Provide the (x, y) coordinate of the cell's center where the given text is located.  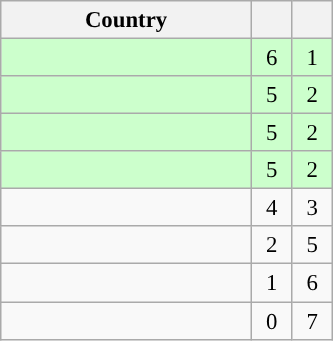
3 (312, 208)
7 (312, 321)
0 (272, 321)
4 (272, 208)
Country (126, 20)
